Output the (X, Y) coordinate of the center of the cell containing the given text.  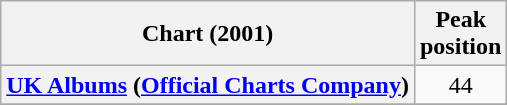
44 (460, 85)
Chart (2001) (208, 34)
Peakposition (460, 34)
UK Albums (Official Charts Company) (208, 85)
